Provide the [X, Y] coordinate of the cell's center where the given text is located.  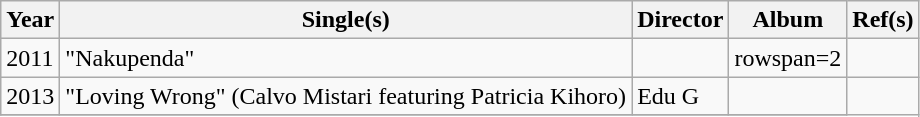
Year [30, 20]
Director [680, 20]
rowspan=2 [788, 58]
Single(s) [346, 20]
"Nakupenda" [346, 58]
Album [788, 20]
2013 [30, 96]
Ref(s) [883, 20]
"Loving Wrong" (Calvo Mistari featuring Patricia Kihoro) [346, 96]
2011 [30, 58]
Edu G [680, 96]
